Return the [X, Y] coordinate for the center point of the cell that contains the specified text.  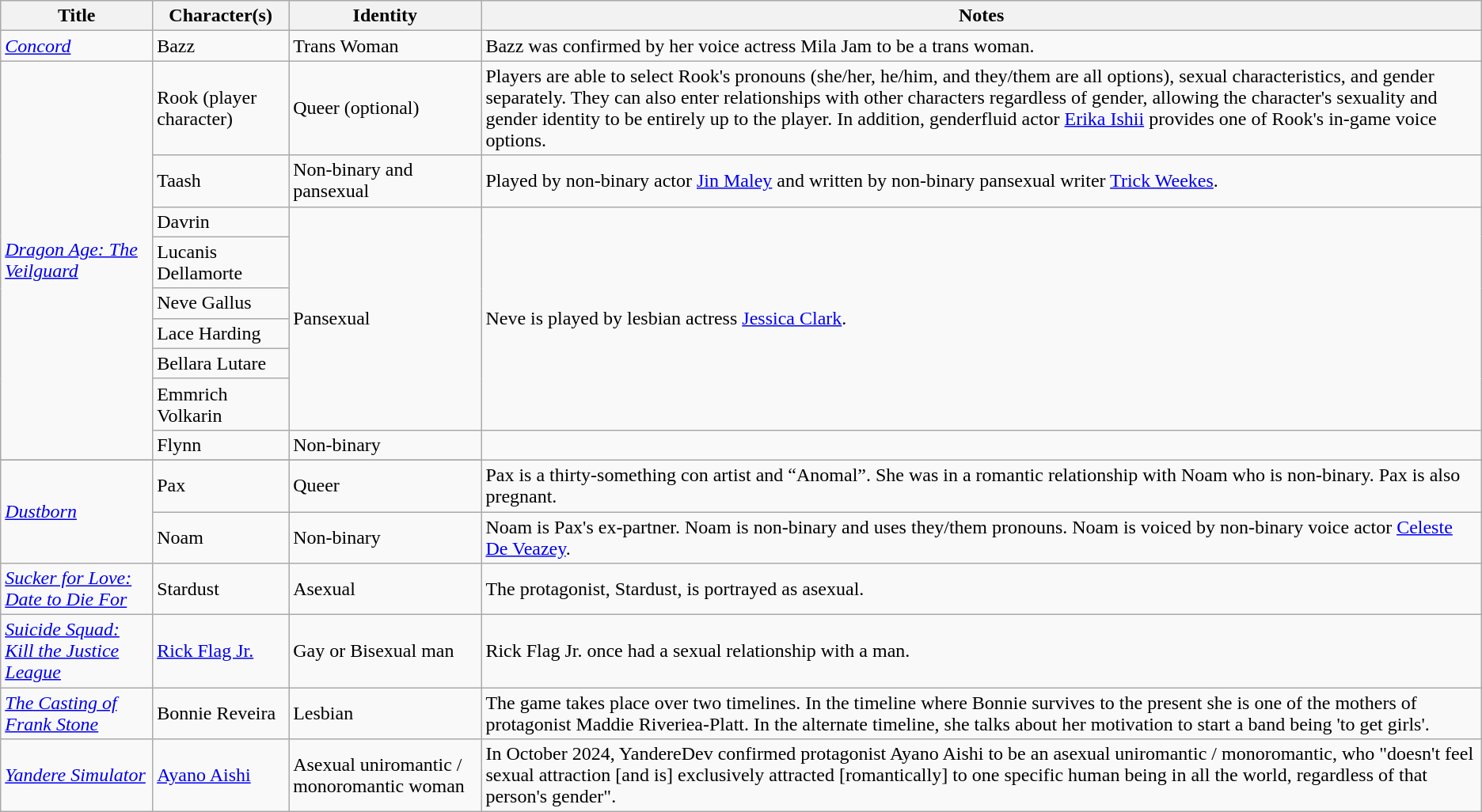
Queer [385, 486]
Rick Flag Jr. [221, 651]
Bellara Lutare [221, 363]
Trans Woman [385, 46]
Bazz was confirmed by her voice actress Mila Jam to be a trans woman. [982, 46]
Character(s) [221, 16]
Title [77, 16]
Lucanis Dellamorte [221, 263]
Neve is played by lesbian actress Jessica Clark. [982, 318]
Bonnie Reveira [221, 714]
Sucker for Love: Date to Die For [77, 589]
Pax is a thirty-something con artist and “Anomal”. She was in a romantic relationship with Noam who is non-binary. Pax is also pregnant. [982, 486]
Pansexual [385, 318]
Neve Gallus [221, 303]
Flynn [221, 445]
Asexual [385, 589]
The Casting of Frank Stone [77, 714]
Rick Flag Jr. once had a sexual relationship with a man. [982, 651]
Asexual uniromantic / monoromantic woman [385, 776]
Dragon Age: The Veilguard [77, 261]
Yandere Simulator [77, 776]
Lesbian [385, 714]
Dustborn [77, 511]
Taash [221, 180]
Gay or Bisexual man [385, 651]
Davrin [221, 222]
Identity [385, 16]
Concord [77, 46]
Stardust [221, 589]
Ayano Aishi [221, 776]
Emmrich Volkarin [221, 404]
Non-binary and pansexual [385, 180]
Queer (optional) [385, 108]
Bazz [221, 46]
Noam [221, 537]
Notes [982, 16]
Pax [221, 486]
Lace Harding [221, 333]
The protagonist, Stardust, is portrayed as asexual. [982, 589]
Rook (player character) [221, 108]
Noam is Pax's ex-partner. Noam is non-binary and uses they/them pronouns. Noam is voiced by non-binary voice actor Celeste De Veazey. [982, 537]
Suicide Squad: Kill the Justice League [77, 651]
Played by non-binary actor Jin Maley and written by non-binary pansexual writer Trick Weekes. [982, 180]
